Return the (x, y) coordinate for the center point of the cell that contains the specified text.  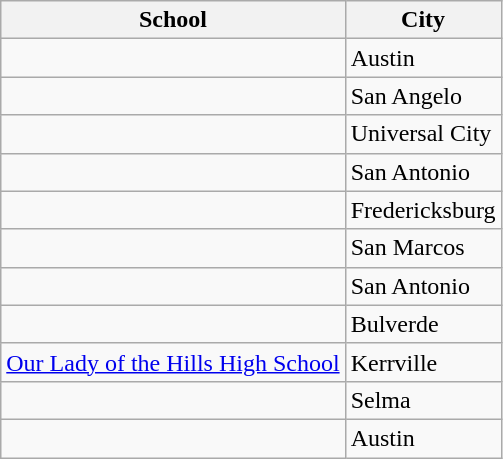
San Angelo (423, 96)
City (423, 20)
School (173, 20)
San Marcos (423, 248)
Our Lady of the Hills High School (173, 362)
Kerrville (423, 362)
Universal City (423, 134)
Selma (423, 400)
Bulverde (423, 324)
Fredericksburg (423, 210)
